Extract the (x, y) coordinate from the center of the cell holding the provided text.  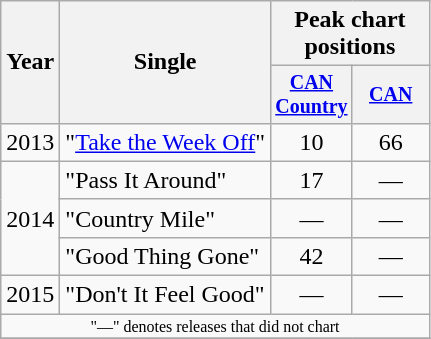
"Take the Week Off" (166, 142)
10 (312, 142)
"Country Mile" (166, 218)
2013 (30, 142)
42 (312, 256)
CAN Country (312, 94)
17 (312, 180)
Peak chartpositions (350, 34)
Year (30, 62)
66 (390, 142)
"Don't It Feel Good" (166, 295)
CAN (390, 94)
"—" denotes releases that did not chart (215, 326)
Single (166, 62)
2015 (30, 295)
"Good Thing Gone" (166, 256)
2014 (30, 218)
"Pass It Around" (166, 180)
